Provide the (x, y) coordinate of the cell's center where the given text is located.  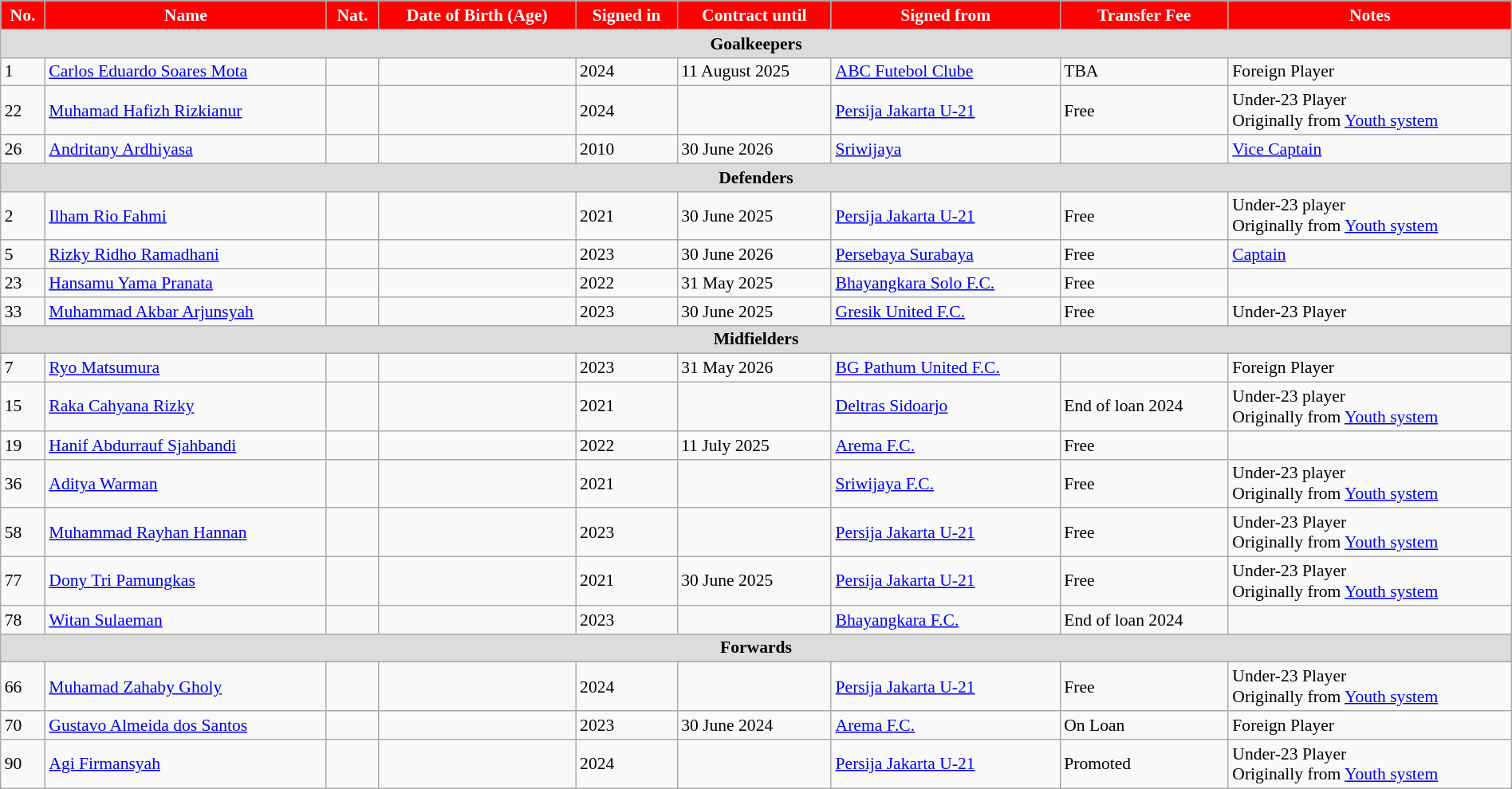
7 (22, 368)
2010 (627, 149)
22 (22, 110)
Vice Captain (1370, 149)
78 (22, 620)
Muhammad Akbar Arjunsyah (185, 312)
Nat. (352, 15)
Hansamu Yama Pranata (185, 283)
Ryo Matsumura (185, 368)
5 (22, 255)
77 (22, 582)
Ilham Rio Fahmi (185, 215)
1 (22, 72)
Carlos Eduardo Soares Mota (185, 72)
Raka Cahyana Rizky (185, 406)
Deltras Sidoarjo (946, 406)
2 (22, 215)
Gresik United F.C. (946, 312)
33 (22, 312)
Under-23 Player (1370, 312)
Name (185, 15)
On Loan (1144, 725)
Forwards (756, 648)
No. (22, 15)
Aditya Warman (185, 483)
Sriwijaya (946, 149)
Rizky Ridho Ramadhani (185, 255)
Persebaya Surabaya (946, 255)
ABC Futebol Clube (946, 72)
Midfielders (756, 340)
Date of Birth (Age) (477, 15)
31 May 2026 (754, 368)
Muhamad Hafizh Rizkianur (185, 110)
Captain (1370, 255)
19 (22, 446)
Hanif Abdurrauf Sjahbandi (185, 446)
66 (22, 687)
Promoted (1144, 763)
Andritany Ardhiyasa (185, 149)
15 (22, 406)
70 (22, 725)
Contract until (754, 15)
Bhayangkara Solo F.C. (946, 283)
Witan Sulaeman (185, 620)
26 (22, 149)
BG Pathum United F.C. (946, 368)
Gustavo Almeida dos Santos (185, 725)
Sriwijaya F.C. (946, 483)
Muhammad Rayhan Hannan (185, 532)
36 (22, 483)
Notes (1370, 15)
Signed from (946, 15)
Goalkeepers (756, 44)
90 (22, 763)
Muhamad Zahaby Gholy (185, 687)
Bhayangkara F.C. (946, 620)
30 June 2024 (754, 725)
23 (22, 283)
58 (22, 532)
TBA (1144, 72)
11 July 2025 (754, 446)
Signed in (627, 15)
31 May 2025 (754, 283)
11 August 2025 (754, 72)
Transfer Fee (1144, 15)
Defenders (756, 178)
Agi Firmansyah (185, 763)
Dony Tri Pamungkas (185, 582)
